Output the [X, Y] coordinate of the center of the cell containing the given text.  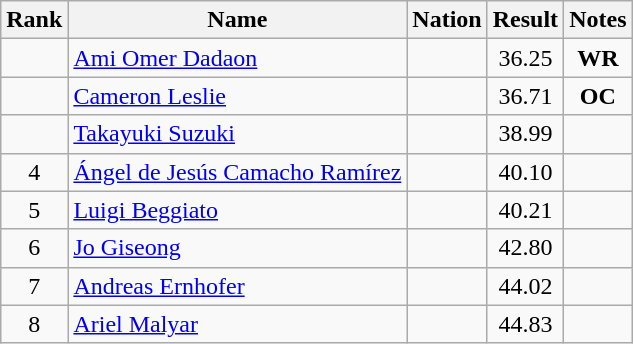
44.02 [525, 286]
40.21 [525, 210]
Cameron Leslie [238, 96]
36.71 [525, 96]
Name [238, 20]
Ángel de Jesús Camacho Ramírez [238, 172]
Andreas Ernhofer [238, 286]
4 [34, 172]
Jo Giseong [238, 248]
42.80 [525, 248]
OC [598, 96]
36.25 [525, 58]
5 [34, 210]
Nation [447, 20]
Ami Omer Dadaon [238, 58]
Ariel Malyar [238, 324]
40.10 [525, 172]
Rank [34, 20]
WR [598, 58]
7 [34, 286]
Takayuki Suzuki [238, 134]
Result [525, 20]
8 [34, 324]
Luigi Beggiato [238, 210]
Notes [598, 20]
38.99 [525, 134]
44.83 [525, 324]
6 [34, 248]
